Extract the [x, y] coordinate from the center of the cell holding the provided text.  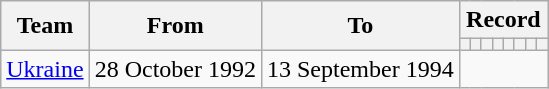
From [175, 26]
To [360, 26]
Team [45, 26]
28 October 1992 [175, 69]
Record [503, 20]
13 September 1994 [360, 69]
Ukraine [45, 69]
